Locate the cell with the specified text and output its [x, y] center coordinate. 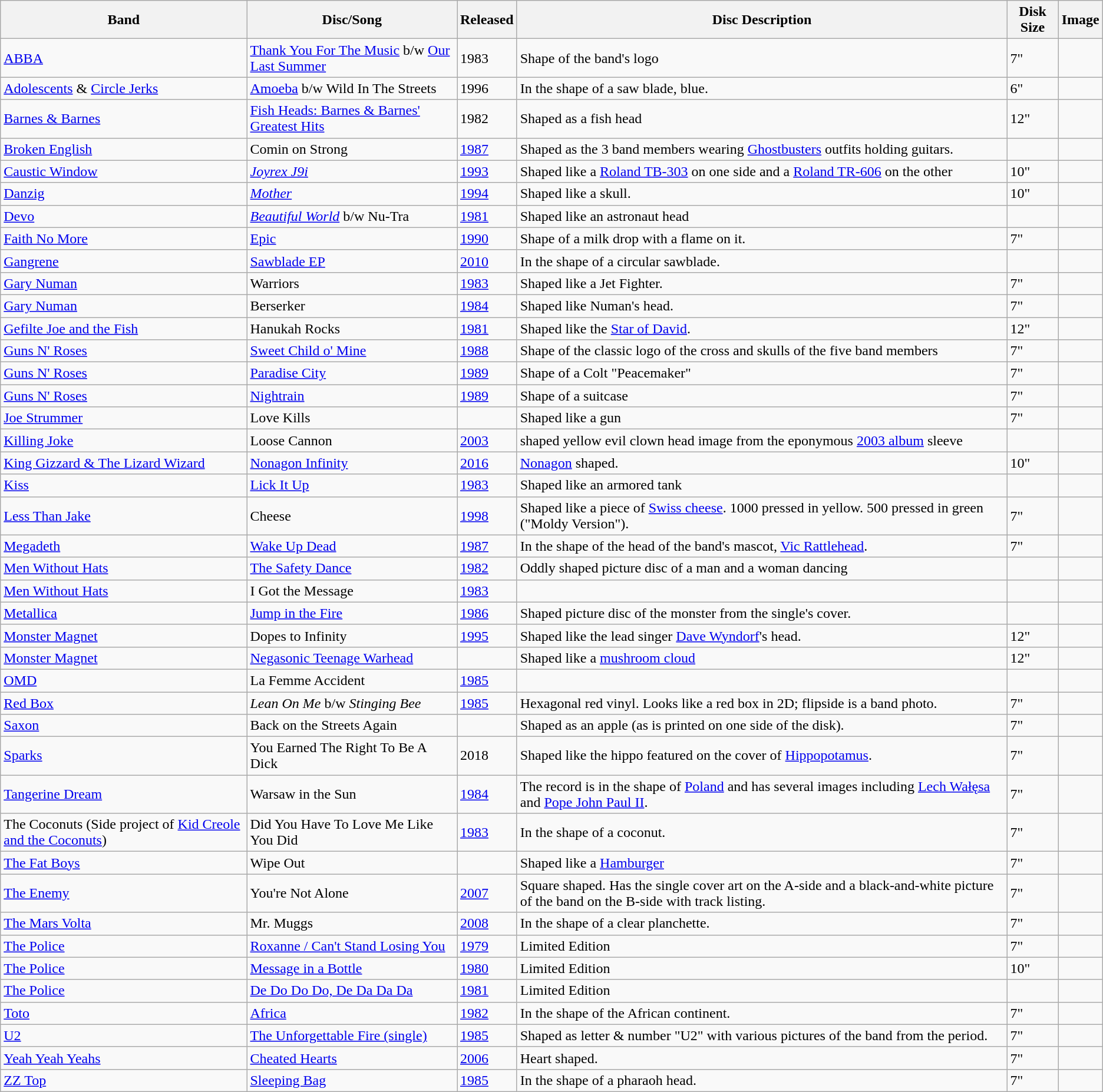
Back on the Streets Again [352, 726]
Shape of a milk drop with a flame on it. [762, 239]
Shaped like a skull. [762, 194]
Faith No More [124, 239]
ABBA [124, 58]
1996 [487, 88]
Toto [124, 1013]
Joe Strummer [124, 418]
Shaped like a Roland TB-303 on one side and a Roland TR-606 on the other [762, 171]
1980 [487, 968]
Shape of the classic logo of the cross and skulls of the five band members [762, 351]
In the shape of the head of the band's mascot, Vic Rattlehead. [762, 546]
Less Than Jake [124, 516]
1986 [487, 613]
2016 [487, 463]
ZZ Top [124, 1080]
Epic [352, 239]
2006 [487, 1058]
Shaped like the hippo featured on the cover of Hippopotamus. [762, 756]
Shape of a suitcase [762, 396]
Shaped like the lead singer Dave Wyndorf's head. [762, 636]
Tangerine Dream [124, 794]
Shaped like a gun [762, 418]
Nonagon shaped. [762, 463]
La Femme Accident [352, 680]
6" [1032, 88]
You're Not Alone [352, 893]
1979 [487, 946]
Heart shaped. [762, 1058]
Disc Description [762, 20]
Hanukah Rocks [352, 328]
Sleeping Bag [352, 1080]
2010 [487, 261]
1994 [487, 194]
1993 [487, 171]
Message in a Bottle [352, 968]
Fish Heads: Barnes & Barnes' Greatest Hits [352, 119]
The Enemy [124, 893]
Loose Cannon [352, 441]
Sweet Child o' Mine [352, 351]
In the shape of the African continent. [762, 1013]
Lick It Up [352, 485]
Metallica [124, 613]
Shaped like the Star of David. [762, 328]
Cheated Hearts [352, 1058]
Amoeba b/w Wild In The Streets [352, 88]
In the shape of a saw blade, blue. [762, 88]
Roxanne / Can't Stand Losing You [352, 946]
Mother [352, 194]
Shaped like an armored tank [762, 485]
Broken English [124, 149]
Shaped like Numan's head. [762, 306]
Disc/Song [352, 20]
Wipe Out [352, 863]
Shaped as the 3 band members wearing Ghostbusters outfits holding guitars. [762, 149]
2003 [487, 441]
The Mars Volta [124, 924]
Gefilte Joe and the Fish [124, 328]
U2 [124, 1035]
Lean On Me b/w Stinging Bee [352, 703]
Berserker [352, 306]
Oddly shaped picture disc of a man and a woman dancing [762, 568]
Shape of a Colt "Peacemaker" [762, 373]
Did You Have To Love Me Like You Did [352, 833]
I Got the Message [352, 591]
2007 [487, 893]
2008 [487, 924]
De Do Do Do, De Da Da Da [352, 991]
1995 [487, 636]
Hexagonal red vinyl. Looks like a red box in 2D; flipside is a band photo. [762, 703]
Joyrex J9i [352, 171]
Red Box [124, 703]
Shaped picture disc of the monster from the single's cover. [762, 613]
Paradise City [352, 373]
Barnes & Barnes [124, 119]
Band [124, 20]
Saxon [124, 726]
Africa [352, 1013]
The Safety Dance [352, 568]
In the shape of a pharaoh head. [762, 1080]
Jump in the Fire [352, 613]
Kiss [124, 485]
1988 [487, 351]
Shaped as an apple (as is printed on one side of the disk). [762, 726]
Image [1081, 20]
Mr. Muggs [352, 924]
Devo [124, 216]
Shaped as a fish head [762, 119]
King Gizzard & The Lizard Wizard [124, 463]
In the shape of a clear planchette. [762, 924]
Negasonic Teenage Warhead [352, 658]
1990 [487, 239]
In the shape of a coconut. [762, 833]
Shape of the band's logo [762, 58]
Killing Joke [124, 441]
Love Kills [352, 418]
shaped yellow evil clown head image from the eponymous 2003 album sleeve [762, 441]
1998 [487, 516]
Adolescents & Circle Jerks [124, 88]
The Fat Boys [124, 863]
Square shaped. Has the single cover art on the A-side and a black-and-white picture of the band on the B-side with track listing. [762, 893]
Released [487, 20]
Beautiful World b/w Nu-Tra [352, 216]
Dopes to Infinity [352, 636]
Yeah Yeah Yeahs [124, 1058]
Comin on Strong [352, 149]
Shaped like a Hamburger [762, 863]
Danzig [124, 194]
Shaped like a mushroom cloud [762, 658]
In the shape of a circular sawblade. [762, 261]
Shaped like a piece of Swiss cheese. 1000 pressed in yellow. 500 pressed in green ("Moldy Version"). [762, 516]
Sparks [124, 756]
Gangrene [124, 261]
The Coconuts (Side project of Kid Creole and the Coconuts) [124, 833]
Thank You For The Music b/w Our Last Summer [352, 58]
Warriors [352, 283]
Wake Up Dead [352, 546]
Cheese [352, 516]
Sawblade EP [352, 261]
Shaped like a Jet Fighter. [762, 283]
OMD [124, 680]
Shaped as letter & number "U2" with various pictures of the band from the period. [762, 1035]
The Unforgettable Fire (single) [352, 1035]
Megadeth [124, 546]
Caustic Window [124, 171]
Shaped like an astronaut head [762, 216]
Nightrain [352, 396]
The record is in the shape of Poland and has several images including Lech Wałęsa and Pope John Paul II. [762, 794]
2018 [487, 756]
Warsaw in the Sun [352, 794]
You Earned The Right To Be A Dick [352, 756]
Nonagon Infinity [352, 463]
Disk Size [1032, 20]
